Scan for the cell matching the given text and deliver its (X, Y) coordinate at center. 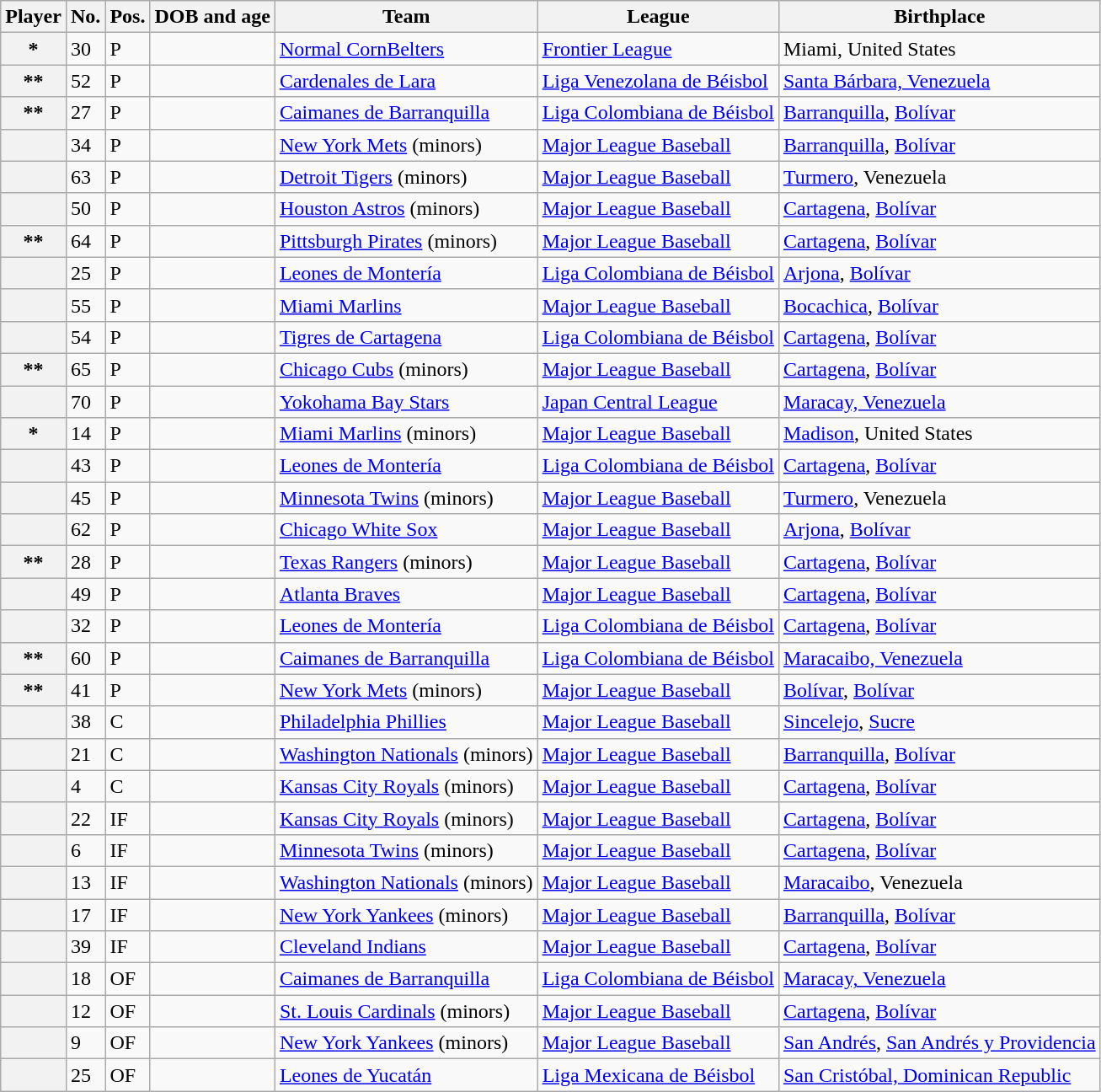
28 (85, 562)
9 (85, 1043)
13 (85, 882)
DOB and age (212, 17)
54 (85, 337)
Leones de Yucatán (406, 1075)
Liga Venezolana de Béisbol (658, 81)
Pittsburgh Pirates (minors) (406, 241)
Chicago Cubs (minors) (406, 369)
Normal CornBelters (406, 49)
Madison, United States (939, 434)
Frontier League (658, 49)
38 (85, 722)
39 (85, 947)
Bocachica, Bolívar (939, 305)
55 (85, 305)
Cleveland Indians (406, 947)
17 (85, 914)
Yokohama Bay Stars (406, 402)
70 (85, 402)
San Cristóbal, Dominican Republic (939, 1075)
League (658, 17)
27 (85, 113)
50 (85, 209)
Player (34, 17)
Tigres de Cartagena (406, 337)
St. Louis Cardinals (minors) (406, 1011)
60 (85, 658)
No. (85, 17)
Sincelejo, Sucre (939, 722)
21 (85, 754)
32 (85, 626)
Atlanta Braves (406, 594)
45 (85, 498)
49 (85, 594)
30 (85, 49)
65 (85, 369)
Miami Marlins (minors) (406, 434)
San Andrés, San Andrés y Providencia (939, 1043)
34 (85, 145)
Liga Mexicana de Béisbol (658, 1075)
52 (85, 81)
Birthplace (939, 17)
Miami, United States (939, 49)
4 (85, 786)
Japan Central League (658, 402)
41 (85, 690)
14 (85, 434)
Texas Rangers (minors) (406, 562)
22 (85, 818)
Miami Marlins (406, 305)
12 (85, 1011)
Pos. (128, 17)
Philadelphia Phillies (406, 722)
64 (85, 241)
63 (85, 177)
Detroit Tigers (minors) (406, 177)
18 (85, 979)
Chicago White Sox (406, 530)
43 (85, 466)
6 (85, 850)
Bolívar, Bolívar (939, 690)
Houston Astros (minors) (406, 209)
Cardenales de Lara (406, 81)
62 (85, 530)
Team (406, 17)
Santa Bárbara, Venezuela (939, 81)
